Find where the given text appears and provide that cell's center as [x, y] coordinate. 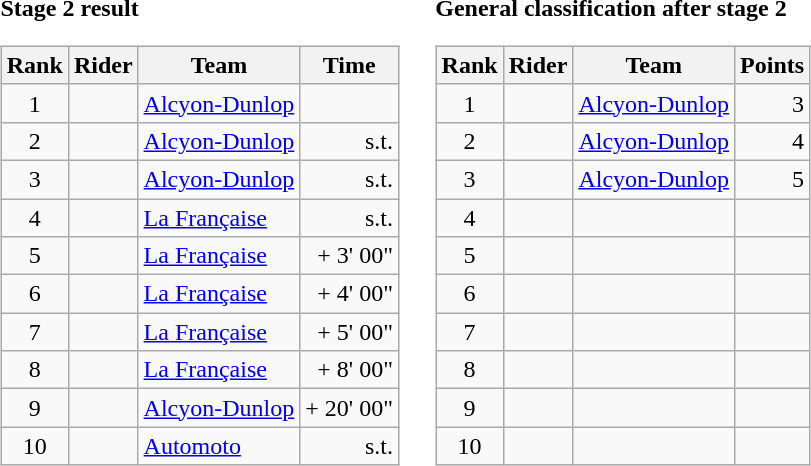
Points [772, 65]
+ 3' 00" [350, 256]
+ 4' 00" [350, 294]
Automoto [219, 446]
+ 8' 00" [350, 370]
+ 5' 00" [350, 332]
+ 20' 00" [350, 408]
Time [350, 65]
